Provide the [X, Y] coordinate of the cell's center where the given text is located.  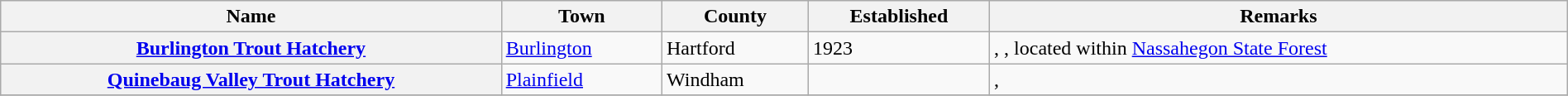
Name [251, 17]
Remarks [1279, 17]
1923 [898, 48]
Burlington Trout Hatchery [251, 48]
Burlington [581, 48]
Established [898, 17]
Windham [734, 79]
Quinebaug Valley Trout Hatchery [251, 79]
, , located within Nassahegon State Forest [1279, 48]
Plainfield [581, 79]
Town [581, 17]
, [1279, 79]
Hartford [734, 48]
County [734, 17]
